Determine the [X, Y] coordinate at the center of the cell enclosing the given text.  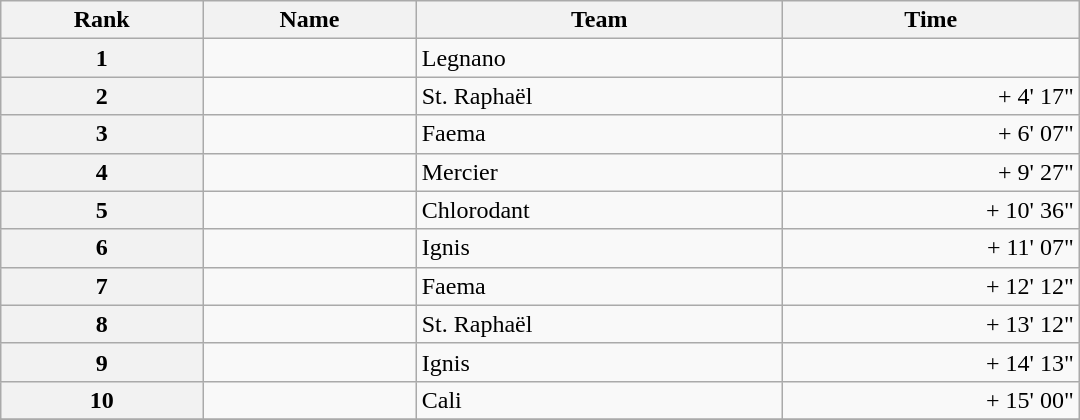
+ 4' 17" [930, 96]
9 [102, 362]
Chlorodant [599, 210]
+ 6' 07" [930, 134]
Time [930, 20]
7 [102, 286]
+ 14' 13" [930, 362]
+ 9' 27" [930, 172]
3 [102, 134]
+ 10' 36" [930, 210]
+ 13' 12" [930, 324]
5 [102, 210]
+ 12' 12" [930, 286]
2 [102, 96]
Cali [599, 400]
8 [102, 324]
Team [599, 20]
6 [102, 248]
+ 11' 07" [930, 248]
Name [310, 20]
4 [102, 172]
10 [102, 400]
Mercier [599, 172]
Rank [102, 20]
Legnano [599, 58]
+ 15' 00" [930, 400]
1 [102, 58]
